Locate the cell with the specified text and output its [X, Y] center coordinate. 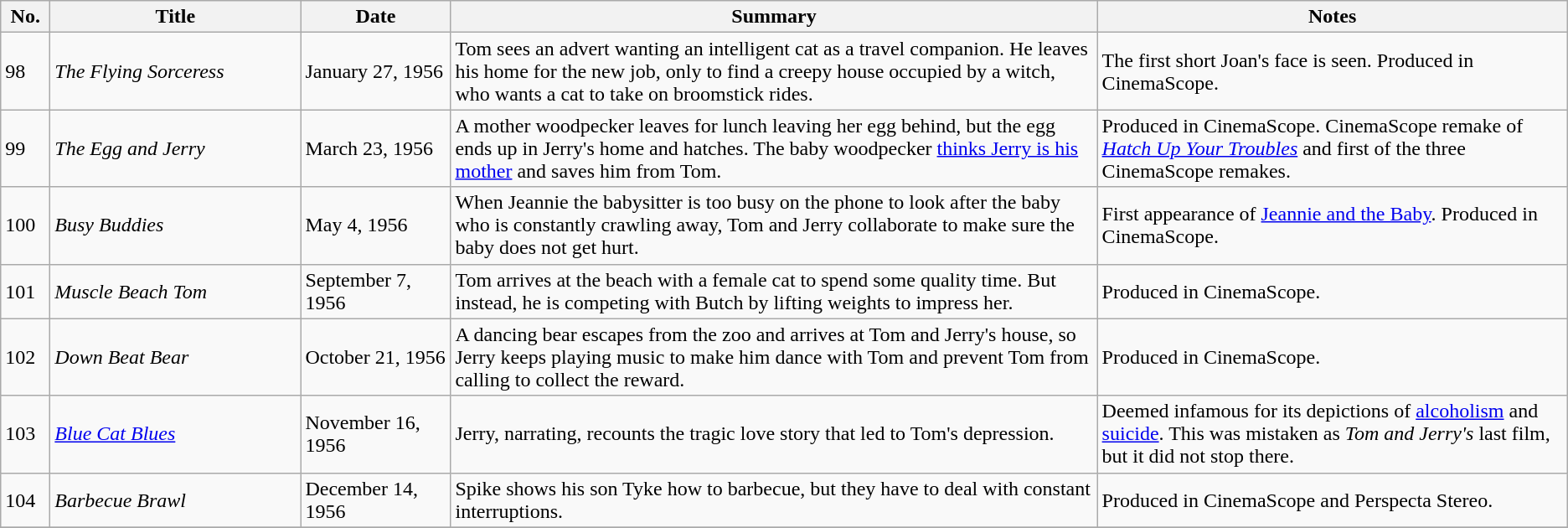
Tom arrives at the beach with a female cat to spend some quality time. But instead, he is competing with Butch by lifting weights to impress her. [774, 292]
October 21, 1956 [375, 357]
The first short Joan's face is seen. Produced in CinemaScope. [1332, 71]
Busy Buddies [176, 225]
104 [25, 500]
First appearance of Jeannie and the Baby. Produced in CinemaScope. [1332, 225]
99 [25, 148]
Barbecue Brawl [176, 500]
Produced in CinemaScope and Perspecta Stereo. [1332, 500]
Notes [1332, 17]
Deemed infamous for its depictions of alcoholism and suicide. This was mistaken as Tom and Jerry's last film, but it did not stop there. [1332, 434]
Title [176, 17]
Produced in CinemaScope. CinemaScope remake of Hatch Up Your Troubles and first of the three CinemaScope remakes. [1332, 148]
January 27, 1956 [375, 71]
100 [25, 225]
Date [375, 17]
November 16, 1956 [375, 434]
103 [25, 434]
March 23, 1956 [375, 148]
December 14, 1956 [375, 500]
May 4, 1956 [375, 225]
102 [25, 357]
101 [25, 292]
Blue Cat Blues [176, 434]
No. [25, 17]
Summary [774, 17]
Spike shows his son Tyke how to barbecue, but they have to deal with constant interruptions. [774, 500]
The Egg and Jerry [176, 148]
Jerry, narrating, recounts the tragic love story that led to Tom's depression. [774, 434]
The Flying Sorceress [176, 71]
98 [25, 71]
September 7, 1956 [375, 292]
Down Beat Bear [176, 357]
Muscle Beach Tom [176, 292]
